Search for the cell housing the specified text and yield its (x, y) center coordinate. 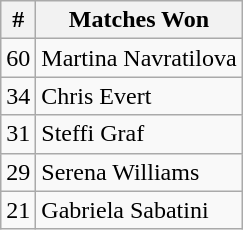
Serena Williams (139, 172)
Chris Evert (139, 96)
# (18, 20)
Martina Navratilova (139, 58)
31 (18, 134)
Gabriela Sabatini (139, 210)
21 (18, 210)
34 (18, 96)
Matches Won (139, 20)
29 (18, 172)
Steffi Graf (139, 134)
60 (18, 58)
